For the text-containing cell, return its midpoint in (X, Y) coordinate format. 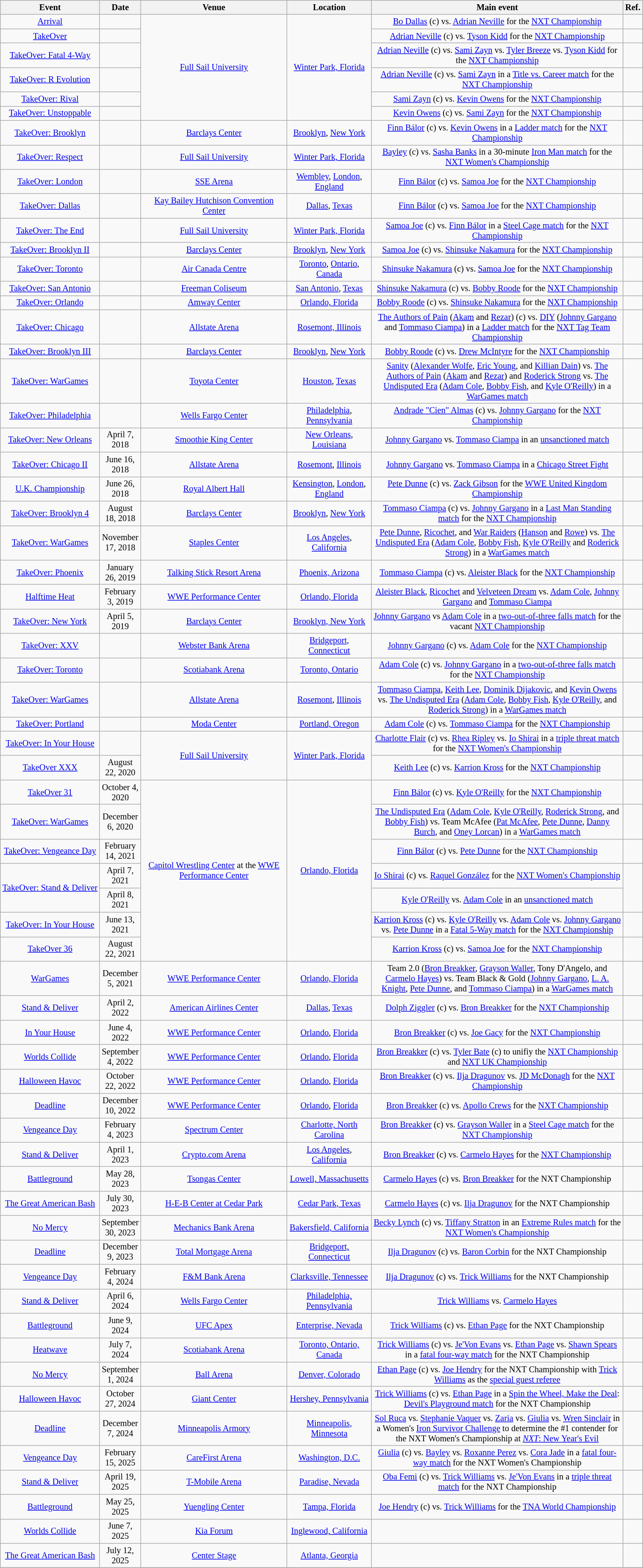
TakeOver: Philadelphia (50, 416)
April 7, 2021 (120, 876)
April 1, 2023 (120, 1154)
Keith Lee (c) vs. Karrion Kross for the NXT Championship (497, 768)
TakeOver: Unstoppable (50, 113)
July 7, 2024 (120, 1350)
Charlotte Flair (c) vs. Rhea Ripley vs. Io Shirai in a triple threat match for the NXT Women's Championship (497, 743)
Date (120, 7)
Bron Breakker (c) vs. Apollo Crews for the NXT Championship (497, 1106)
Hershey, Pennsylvania (330, 1399)
Adam Cole (c) vs. Johnny Gargano in a two-out-of-three falls match for the NXT Championship (497, 670)
The Authors of Pain (Akam and Rezar) (c) vs. DIY (Johnny Gargano and Tommaso Ciampa) in a Ladder match for the NXT Tag Team Championship (497, 327)
TakeOver: New York (50, 621)
Trick Williams vs. Carmelo Hayes (497, 1301)
September 1, 2024 (120, 1374)
April 6, 2024 (120, 1301)
February 4, 2023 (120, 1130)
April 19, 2025 (120, 1482)
Bayley (c) vs. Sasha Banks in a 30-minute Iron Man match for the NXT Women's Championship (497, 157)
Event (50, 7)
August 22, 2021 (120, 949)
Moda Center (214, 724)
Enterprise, Nevada (330, 1325)
June 13, 2021 (120, 924)
October 4, 2020 (120, 792)
Ref. (633, 7)
December 7, 2024 (120, 1428)
Kevin Owens (c) vs. Sami Zayn for the NXT Championship (497, 113)
Ilja Dragunov (c) vs. Trick Williams for the NXT Championship (497, 1277)
Minneapolis Armory (214, 1428)
TakeOver: Dallas (50, 206)
July 30, 2023 (120, 1203)
November 17, 2018 (120, 543)
Wembley, London, England (330, 181)
Bron Breakker (c) vs. Joe Gacy for the NXT Championship (497, 1032)
TakeOver: Brooklyn 4 (50, 513)
Houston, Texas (330, 381)
December 9, 2023 (120, 1252)
Webster Bank Arena (214, 646)
In Your House (50, 1032)
Location (330, 7)
June 4, 2022 (120, 1032)
Becky Lynch (c) vs. Tiffany Stratton in an Extreme Rules match for the NXT Women's Championship (497, 1228)
Phoenix, Arizona (330, 572)
Lowell, Massachusetts (330, 1179)
TakeOver: San Antonio (50, 289)
Charlotte, North Carolina (330, 1130)
Shinsuke Nakamura (c) vs. Samoa Joe for the NXT Championship (497, 269)
Johnny Gargano (c) vs. Adam Cole for the NXT Championship (497, 646)
February 15, 2025 (120, 1458)
Main event (497, 7)
February 14, 2021 (120, 851)
Kay Bailey Hutchison Convention Center (214, 206)
Bron Breakker (c) vs. Carmelo Hayes for the NXT Championship (497, 1154)
Yuengling Center (214, 1507)
TakeOver: R Evolution (50, 80)
Portland, Oregon (330, 724)
Washington, D.C. (330, 1458)
Finn Bálor (c) vs. Kevin Owens in a Ladder match for the NXT Championship (497, 133)
Kensington, London, England (330, 489)
February 3, 2019 (120, 597)
June 9, 2024 (120, 1325)
Bron Breakker (c) vs. Tyler Bate (c) to unifiy the NXT Championship and NXT UK Championship (497, 1057)
Giulia (c) vs. Bayley vs. Roxanne Perez vs. Cora Jade in a fatal four-way match for the NXT Women's Championship (497, 1458)
Royal Albert Hall (214, 489)
U.K. Championship (50, 489)
April 7, 2018 (120, 440)
TakeOver XXX (50, 768)
TakeOver: Chicago (50, 327)
Kyle O'Reilly vs. Adam Cole in an unsanctioned match (497, 900)
TakeOver: Chicago II (50, 464)
Clarksville, Tennessee (330, 1277)
Trick Williams (c) vs. Ethan Page for the NXT Championship (497, 1325)
Dolph Ziggler (c) vs. Bron Breakker for the NXT Championship (497, 1008)
Center Stage (214, 1555)
Minneapolis, Minnesota (330, 1428)
TakeOver: Orlando (50, 302)
Heatwave (50, 1350)
TakeOver 36 (50, 949)
WarGames (50, 978)
December 10, 2022 (120, 1106)
UFC Apex (214, 1325)
February 4, 2024 (120, 1277)
SSE Arena (214, 181)
New Orleans, Louisiana (330, 440)
September 4, 2022 (120, 1057)
TakeOver: Brooklyn II (50, 250)
Samoa Joe (c) vs. Finn Bálor in a Steel Cage match for the NXT Championship (497, 230)
American Airlines Center (214, 1008)
Adam Cole (c) vs. Tommaso Ciampa for the NXT Championship (497, 724)
July 12, 2025 (120, 1555)
August 18, 2018 (120, 513)
April 8, 2021 (120, 900)
January 26, 2019 (120, 572)
Bron Breakker (c) vs. Ilja Dragunov vs. JD McDonagh for the NXT Championship (497, 1081)
Paradise, Nevada (330, 1482)
Venue (214, 7)
Carmelo Hayes (c) vs. Bron Breakker for the NXT Championship (497, 1179)
TakeOver: Rival (50, 99)
Andrade "Cien" Almas (c) vs. Johnny Gargano for the NXT Championship (497, 416)
Cedar Park, Texas (330, 1203)
Tsongas Center (214, 1179)
Arrival (50, 22)
October 22, 2022 (120, 1081)
September 30, 2023 (120, 1228)
Finn Bálor (c) vs. Pete Dunne for the NXT Championship (497, 851)
May 28, 2023 (120, 1179)
Bobby Roode (c) vs. Shinsuke Nakamura for the NXT Championship (497, 302)
Oba Femi (c) vs. Trick Williams vs. Je'Von Evans in a triple threat match for the NXT Championship (497, 1482)
TakeOver: New Orleans (50, 440)
TakeOver: Fatal 4-Way (50, 55)
Mechanics Bank Arena (214, 1228)
May 25, 2025 (120, 1507)
Johnny Gargano vs. Tommaso Ciampa in a Chicago Street Fight (497, 464)
Adrian Neville (c) vs. Sami Zayn vs. Tyler Breeze vs. Tyson Kidd for the NXT Championship (497, 55)
Io Shirai (c) vs. Raquel González for the NXT Women's Championship (497, 876)
San Antonio, Texas (330, 289)
Staples Center (214, 543)
Adrian Neville (c) vs. Tyson Kidd for the NXT Championship (497, 36)
Toyota Center (214, 381)
Johnny Gargano vs. Tommaso Ciampa in an unsanctioned match (497, 440)
Talking Stick Resort Arena (214, 572)
Sami Zayn (c) vs. Kevin Owens for the NXT Championship (497, 99)
Tommaso Ciampa (c) vs. Johnny Gargano in a Last Man Standing match for the NXT Championship (497, 513)
Bobby Roode (c) vs. Drew McIntyre for the NXT Championship (497, 351)
Bron Breakker (c) vs. Grayson Waller in a Steel Cage match for the NXT Championship (497, 1130)
June 16, 2018 (120, 464)
Air Canada Centre (214, 269)
Bo Dallas (c) vs. Adrian Neville for the NXT Championship (497, 22)
TakeOver: Brooklyn III (50, 351)
TakeOver: Phoenix (50, 572)
TakeOver: Vengeance Day (50, 851)
TakeOver: Brooklyn (50, 133)
Total Mortgage Arena (214, 1252)
Karrion Kross (c) vs. Samoa Joe for the NXT Championship (497, 949)
TakeOver: The End (50, 230)
Halftime Heat (50, 597)
Kia Forum (214, 1531)
Karrion Kross (c) vs. Kyle O'Reilly vs. Adam Cole vs. Johnny Gargano vs. Pete Dunne in a Fatal 5-Way match for the NXT Championship (497, 924)
F&M Bank Arena (214, 1277)
Atlanta, Georgia (330, 1555)
Shinsuke Nakamura (c) vs. Bobby Roode for the NXT Championship (497, 289)
Trick Williams (c) vs. Ethan Page in a Spin the Wheel, Make the Deal: Devil's Playground match for the NXT Championship (497, 1399)
Johnny Gargano vs Adam Cole in a two-out-of-three falls match for the vacant NXT Championship (497, 621)
Capitol Wrestling Center at the WWE Performance Center (214, 871)
Trick Williams (c) vs. Je'Von Evans vs. Ethan Page vs. Shawn Spears in a fatal four-way match for the NXT Championship (497, 1350)
CareFirst Arena (214, 1458)
Ethan Page (c) vs. Joe Hendry for the NXT Championship with Trick Williams as the special guest referee (497, 1374)
Samoa Joe (c) vs. Shinsuke Nakamura for the NXT Championship (497, 250)
TakeOver: XXV (50, 646)
Pete Dunne (c) vs. Zack Gibson for the WWE United Kingdom Championship (497, 489)
June 7, 2025 (120, 1531)
April 5, 2019 (120, 621)
Bakersfield, California (330, 1228)
Giant Center (214, 1399)
Aleister Black, Ricochet and Velveteen Dream vs. Adam Cole, Johnny Gargano and Tommaso Ciampa (497, 597)
TakeOver: Stand & Deliver (50, 888)
Inglewood, California (330, 1531)
Ball Arena (214, 1374)
Spectrum Center (214, 1130)
H-E-B Center at Cedar Park (214, 1203)
Denver, Colorado (330, 1374)
August 22, 2020 (120, 768)
Tampa, Florida (330, 1507)
TakeOver (50, 36)
June 26, 2018 (120, 489)
Tommaso Ciampa (c) vs. Aleister Black for the NXT Championship (497, 572)
TakeOver 31 (50, 792)
Joe Hendry (c) vs. Trick Williams for the TNA World Championship (497, 1507)
Smoothie King Center (214, 440)
October 27, 2024 (120, 1399)
TakeOver: London (50, 181)
TakeOver: Respect (50, 157)
Carmelo Hayes (c) vs. Ilja Dragunov for the NXT Championship (497, 1203)
Amway Center (214, 302)
Ilja Dragunov (c) vs. Baron Corbin for the NXT Championship (497, 1252)
T-Mobile Arena (214, 1482)
April 2, 2022 (120, 1008)
Toronto, Ontario (330, 670)
December 6, 2020 (120, 821)
Freeman Coliseum (214, 289)
TakeOver: Portland (50, 724)
Crypto.com Arena (214, 1154)
Finn Bálor (c) vs. Kyle O'Reilly for the NXT Championship (497, 792)
Adrian Neville (c) vs. Sami Zayn in a Title vs. Career match for the NXT Championship (497, 80)
December 5, 2021 (120, 978)
